From the cell containing the given text, extract its center point as (X, Y) coordinate. 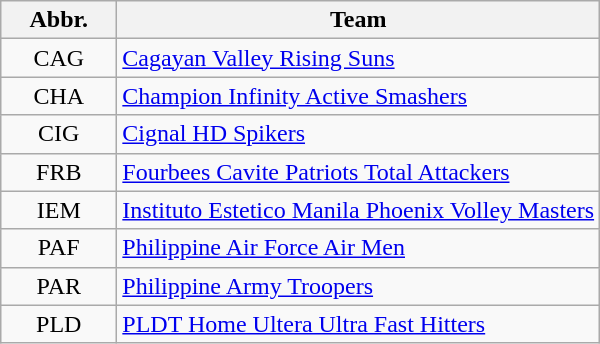
Philippine Air Force Air Men (358, 248)
Instituto Estetico Manila Phoenix Volley Masters (358, 210)
FRB (59, 172)
Cagayan Valley Rising Suns (358, 58)
Team (358, 20)
Cignal HD Spikers (358, 134)
CHA (59, 96)
IEM (59, 210)
PAF (59, 248)
PAR (59, 286)
Fourbees Cavite Patriots Total Attackers (358, 172)
Philippine Army Troopers (358, 286)
PLDT Home Ultera Ultra Fast Hitters (358, 324)
Champion Infinity Active Smashers (358, 96)
Abbr. (59, 20)
PLD (59, 324)
CAG (59, 58)
CIG (59, 134)
